Scan for the cell matching the given text and deliver its (X, Y) coordinate at center. 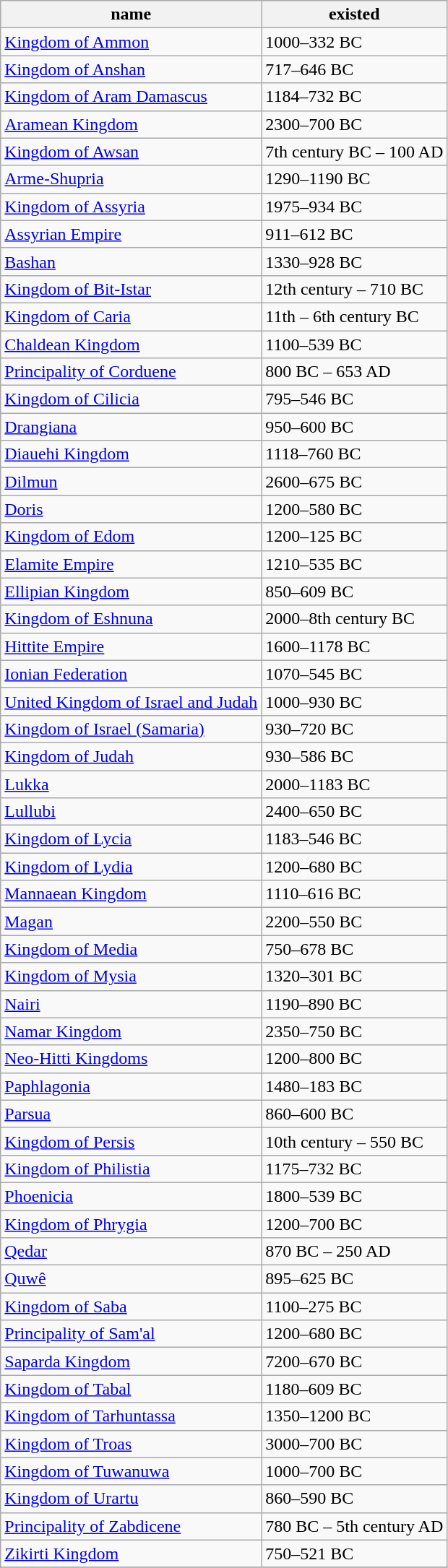
1180–609 BC (354, 1389)
1190–890 BC (354, 1004)
10th century – 550 BC (354, 1141)
1480–183 BC (354, 1086)
Kingdom of Awsan (132, 152)
1600–1178 BC (354, 646)
2000–1183 BC (354, 784)
930–586 BC (354, 756)
850–609 BC (354, 592)
Principality of Zabdicene (132, 1526)
Lullubi (132, 812)
Namar Kingdom (132, 1031)
1000–930 BC (354, 701)
1320–301 BC (354, 976)
Qedar (132, 1252)
Kingdom of Anshan (132, 69)
Magan (132, 922)
1330–928 BC (354, 261)
2350–750 BC (354, 1031)
Phoenicia (132, 1196)
Kingdom of Phrygia (132, 1224)
911–612 BC (354, 234)
1000–700 BC (354, 1471)
2400–650 BC (354, 812)
Kingdom of Cilicia (132, 399)
Saparda Kingdom (132, 1361)
2000–8th century BC (354, 619)
1183–546 BC (354, 839)
2300–700 BC (354, 124)
Assyrian Empire (132, 234)
1350–1200 BC (354, 1416)
950–600 BC (354, 427)
11th – 6th century BC (354, 316)
Paphlagonia (132, 1086)
1800–539 BC (354, 1196)
Kingdom of Caria (132, 316)
1070–545 BC (354, 674)
Kingdom of Lycia (132, 839)
Kingdom of Lydia (132, 867)
800 BC – 653 AD (354, 372)
1100–275 BC (354, 1307)
1200–700 BC (354, 1224)
Kingdom of Tuwanuwa (132, 1471)
Kingdom of Eshnuna (132, 619)
Chaldean Kingdom (132, 345)
860–590 BC (354, 1499)
Zikirti Kingdom (132, 1554)
2600–675 BC (354, 482)
Principality of Sam'al (132, 1334)
750–678 BC (354, 949)
Kingdom of Saba (132, 1307)
Ionian Federation (132, 674)
Kingdom of Urartu (132, 1499)
name (132, 14)
895–625 BC (354, 1279)
Kingdom of Media (132, 949)
2200–550 BC (354, 922)
Arme-Shupria (132, 179)
Drangiana (132, 427)
717–646 BC (354, 69)
1200–800 BC (354, 1059)
1975–934 BC (354, 207)
750–521 BC (354, 1554)
780 BC – 5th century AD (354, 1526)
Kingdom of Mysia (132, 976)
7200–670 BC (354, 1361)
Elamite Empire (132, 564)
1290–1190 BC (354, 179)
United Kingdom of Israel and Judah (132, 701)
1200–125 BC (354, 537)
1210–535 BC (354, 564)
Kingdom of Judah (132, 756)
Dilmun (132, 482)
Quwê (132, 1279)
Mannaean Kingdom (132, 894)
860–600 BC (354, 1114)
870 BC – 250 AD (354, 1252)
Aramean Kingdom (132, 124)
Neo-Hitti Kingdoms (132, 1059)
1200–580 BC (354, 509)
Nairi (132, 1004)
Kingdom of Tabal (132, 1389)
Kingdom of Aram Damascus (132, 97)
Doris (132, 509)
1184–732 BC (354, 97)
Kingdom of Edom (132, 537)
Principality of Corduene (132, 372)
1110–616 BC (354, 894)
Kingdom of Israel (Samaria) (132, 729)
Kingdom of Assyria (132, 207)
existed (354, 14)
12th century – 710 BC (354, 289)
1000–332 BC (354, 42)
Diauehi Kingdom (132, 454)
1118–760 BC (354, 454)
Kingdom of Persis (132, 1141)
Hittite Empire (132, 646)
Kingdom of Troas (132, 1444)
Kingdom of Philistia (132, 1169)
795–546 BC (354, 399)
Kingdom of Ammon (132, 42)
1175–732 BC (354, 1169)
Bashan (132, 261)
Kingdom of Bit-Istar (132, 289)
1100–539 BC (354, 345)
3000–700 BC (354, 1444)
Ellipian Kingdom (132, 592)
930–720 BC (354, 729)
Lukka (132, 784)
Kingdom of Tarhuntassa (132, 1416)
7th century BC – 100 AD (354, 152)
Parsua (132, 1114)
